Locate the cell with the specified text and output its (x, y) center coordinate. 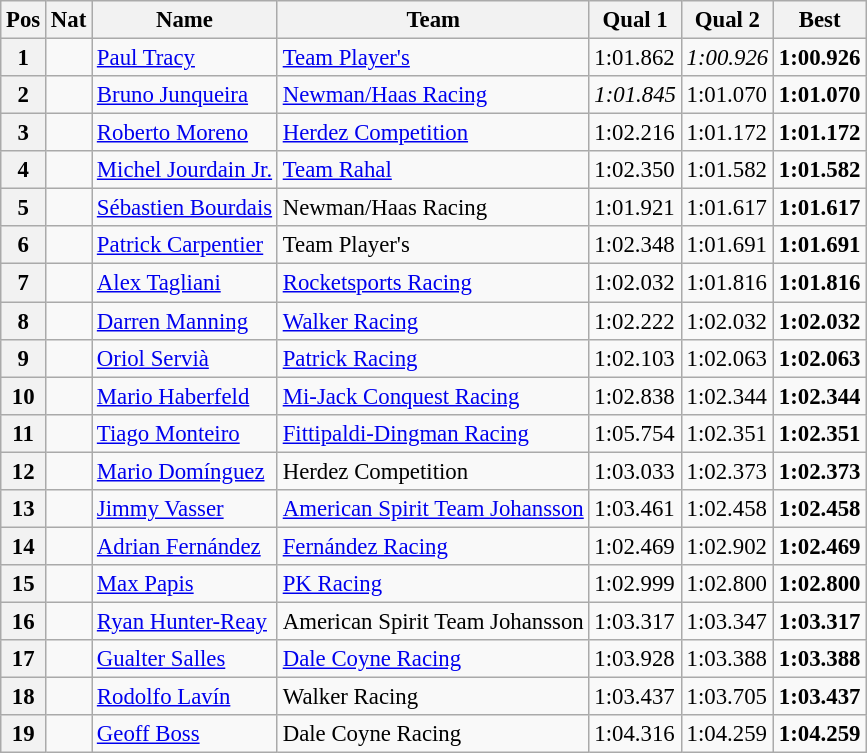
Adrian Fernández (185, 546)
11 (24, 433)
PK Racing (433, 584)
Mario Haberfeld (185, 396)
14 (24, 546)
Best (820, 20)
Patrick Carpentier (185, 245)
1:05.754 (635, 433)
1:02.350 (635, 170)
Paul Tracy (185, 58)
Tiago Monteiro (185, 433)
Qual 1 (635, 20)
3 (24, 133)
8 (24, 321)
1:02.838 (635, 396)
1:02.902 (727, 546)
1 (24, 58)
Fittipaldi-Dingman Racing (433, 433)
Pos (24, 20)
Michel Jourdain Jr. (185, 170)
Gualter Salles (185, 659)
13 (24, 509)
19 (24, 734)
1:03.461 (635, 509)
1:03.705 (727, 697)
Nat (69, 20)
1:03.928 (635, 659)
Name (185, 20)
4 (24, 170)
Team (433, 20)
1:04.316 (635, 734)
1:02.103 (635, 358)
1:01.845 (635, 95)
Bruno Junqueira (185, 95)
Rodolfo Lavín (185, 697)
6 (24, 245)
9 (24, 358)
Max Papis (185, 584)
Qual 2 (727, 20)
12 (24, 471)
Ryan Hunter-Reay (185, 621)
18 (24, 697)
Mario Domínguez (185, 471)
Mi-Jack Conquest Racing (433, 396)
Alex Tagliani (185, 283)
Jimmy Vasser (185, 509)
1:02.999 (635, 584)
Roberto Moreno (185, 133)
10 (24, 396)
Fernández Racing (433, 546)
1:02.216 (635, 133)
17 (24, 659)
Geoff Boss (185, 734)
Rocketsports Racing (433, 283)
Team Rahal (433, 170)
1:03.033 (635, 471)
Sébastien Bourdais (185, 208)
2 (24, 95)
1:02.348 (635, 245)
1:02.222 (635, 321)
1:03.347 (727, 621)
Oriol Servià (185, 358)
16 (24, 621)
Darren Manning (185, 321)
5 (24, 208)
7 (24, 283)
1:01.921 (635, 208)
15 (24, 584)
Patrick Racing (433, 358)
1:01.862 (635, 58)
